Pinpoint the cell where the given text exists, returning its (x, y) midpoint coordinate. 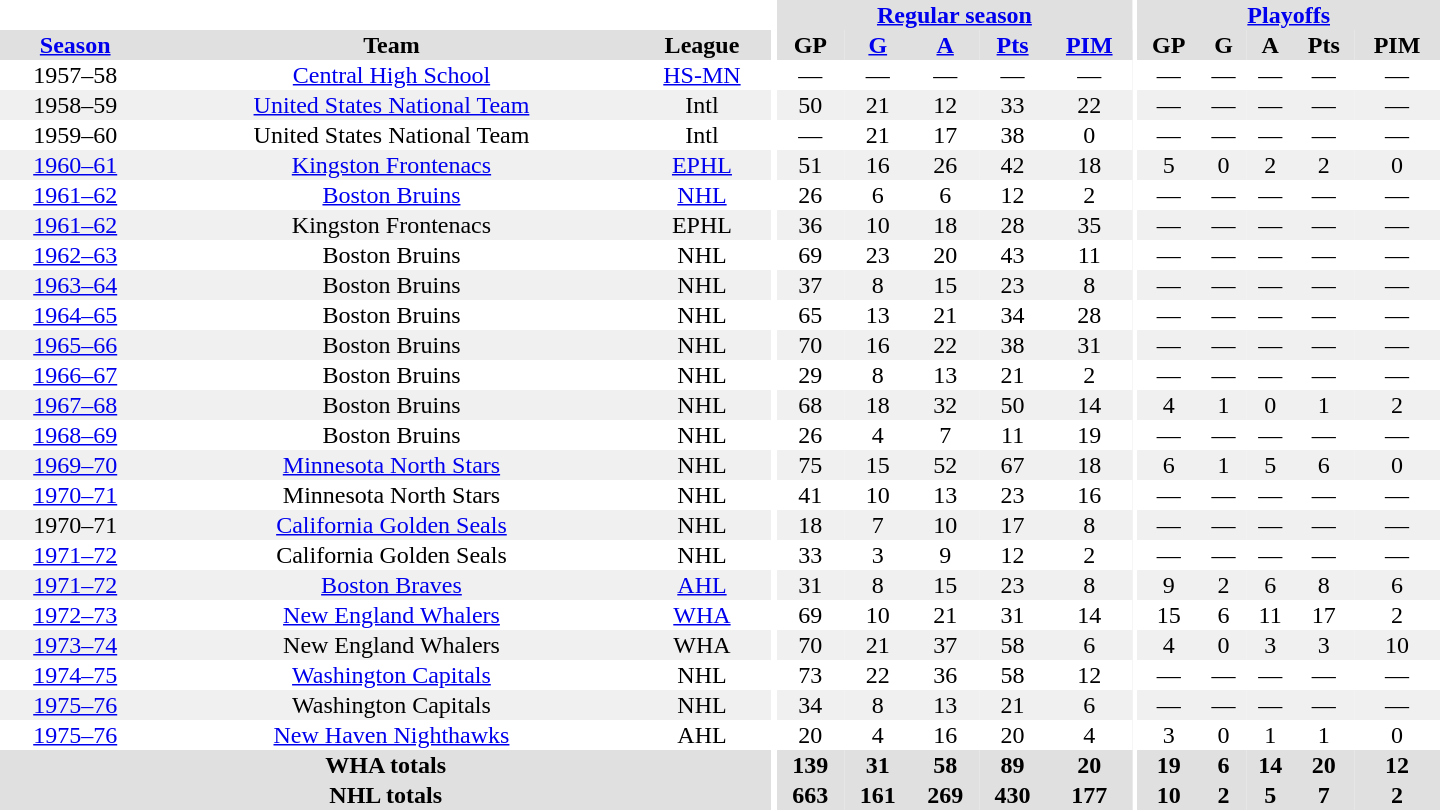
1973–74 (75, 645)
Season (75, 45)
663 (810, 795)
Team (391, 45)
1968–69 (75, 435)
89 (1012, 765)
67 (1012, 465)
1963–64 (75, 285)
Regular season (955, 15)
35 (1089, 225)
1959–60 (75, 135)
65 (810, 315)
1964–65 (75, 315)
1972–73 (75, 615)
1974–75 (75, 675)
1967–68 (75, 405)
52 (944, 465)
WHA totals (386, 765)
139 (810, 765)
Playoffs (1288, 15)
29 (810, 375)
1957–58 (75, 75)
75 (810, 465)
41 (810, 495)
1965–66 (75, 345)
1962–63 (75, 255)
Central High School (391, 75)
NHL totals (386, 795)
68 (810, 405)
161 (878, 795)
1958–59 (75, 105)
430 (1012, 795)
269 (944, 795)
Boston Braves (391, 585)
43 (1012, 255)
New Haven Nighthawks (391, 735)
1960–61 (75, 165)
1966–67 (75, 375)
42 (1012, 165)
177 (1089, 795)
32 (944, 405)
73 (810, 675)
HS-MN (702, 75)
League (702, 45)
1969–70 (75, 465)
51 (810, 165)
